Extract the [X, Y] coordinate from the center of the cell holding the provided text.  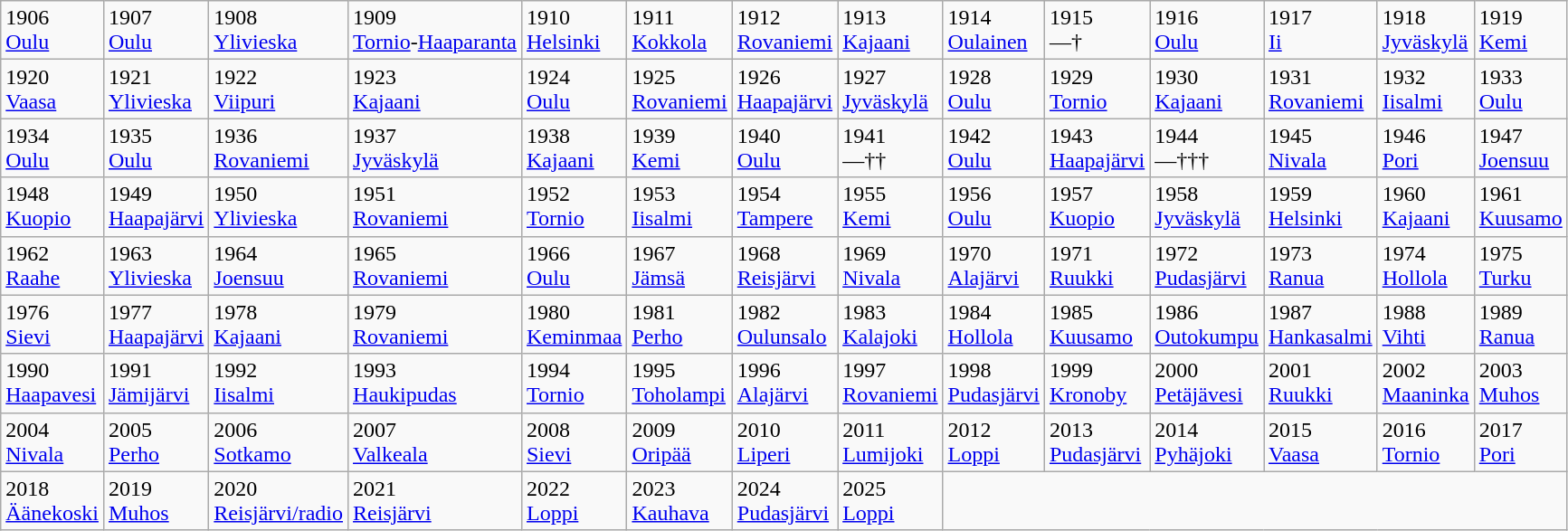
2019 Muhos [156, 501]
1916 Oulu [1207, 31]
1999 Kronoby [1097, 384]
1954 Tampere [784, 206]
2012 Loppi [993, 441]
1982 Oulunsalo [784, 324]
1957 Kuopio [1097, 206]
1947 Joensuu [1520, 148]
1976 Sievi [52, 324]
1998 Pudasjärvi [993, 384]
1980 Keminmaa [574, 324]
1936 Rovaniemi [279, 148]
1986 Outokumpu [1207, 324]
1942 Oulu [993, 148]
1988 Vihti [1426, 324]
1951 Rovaniemi [435, 206]
2002 Maaninka [1426, 384]
1907 Oulu [156, 31]
2011 Lumijoki [890, 441]
1912 Rovaniemi [784, 31]
2018 Äänekoski [52, 501]
2013 Pudasjärvi [1097, 441]
2021 Reisjärvi [435, 501]
1989 Ranua [1520, 324]
1948 Kuopio [52, 206]
1930 Kajaani [1207, 89]
1909 Tornio-Haaparanta [435, 31]
1959 Helsinki [1320, 206]
2010 Liperi [784, 441]
1996 Alajärvi [784, 384]
1993 Haukipudas [435, 384]
1906 Oulu [52, 31]
1967 Jämsä [679, 266]
1966 Oulu [574, 266]
1974 Hollola [1426, 266]
2007 Valkeala [435, 441]
2023 Kauhava [679, 501]
1956 Oulu [993, 206]
1994 Tornio [574, 384]
1965 Rovaniemi [435, 266]
2009 Oripää [679, 441]
1953 Iisalmi [679, 206]
1913 Kajaani [890, 31]
1926 Haapajärvi [784, 89]
1983 Kalajoki [890, 324]
2022 Loppi [574, 501]
1922 Viipuri [279, 89]
2017 Pori [1520, 441]
1987 Hankasalmi [1320, 324]
1928 Oulu [993, 89]
1950 Ylivieska [279, 206]
2006 Sotkamo [279, 441]
1968 Reisjärvi [784, 266]
1970 Alajärvi [993, 266]
1992 Iisalmi [279, 384]
1944—††† [1207, 148]
1964 Joensuu [279, 266]
1927 Jyväskylä [890, 89]
1945 Nivala [1320, 148]
1924 Oulu [574, 89]
1991 Jämijärvi [156, 384]
1973 Ranua [1320, 266]
1918 Jyväskylä [1426, 31]
1935 Oulu [156, 148]
1979 Rovaniemi [435, 324]
1939 Kemi [679, 148]
2015 Vaasa [1320, 441]
1940 Oulu [784, 148]
1984 Hollola [993, 324]
1977 Haapajärvi [156, 324]
1919 Kemi [1520, 31]
2004 Nivala [52, 441]
1952 Tornio [574, 206]
1958 Jyväskylä [1207, 206]
1923 Kajaani [435, 89]
1943 Haapajärvi [1097, 148]
2020 Reisjärvi/radio [279, 501]
1985 Kuusamo [1097, 324]
1925 Rovaniemi [679, 89]
1972 Pudasjärvi [1207, 266]
1929 Tornio [1097, 89]
1941—†† [890, 148]
1971 Ruukki [1097, 266]
2000 Petäjävesi [1207, 384]
1949 Haapajärvi [156, 206]
1910 Helsinki [574, 31]
1963 Ylivieska [156, 266]
1946 Pori [1426, 148]
1995 Toholampi [679, 384]
1932 Iisalmi [1426, 89]
1990 Haapavesi [52, 384]
1955 Kemi [890, 206]
1917 Ii [1320, 31]
1969 Nivala [890, 266]
1911 Kokkola [679, 31]
1962 Raahe [52, 266]
1997 Rovaniemi [890, 384]
1975 Turku [1520, 266]
1961 Kuusamo [1520, 206]
1978 Kajaani [279, 324]
1931 Rovaniemi [1320, 89]
2014 Pyhäjoki [1207, 441]
1915 —† [1097, 31]
1920 Vaasa [52, 89]
1981 Perho [679, 324]
2001 Ruukki [1320, 384]
1921 Ylivieska [156, 89]
1934 Oulu [52, 148]
1937 Jyväskylä [435, 148]
2025 Loppi [890, 501]
1938 Kajaani [574, 148]
2016 Tornio [1426, 441]
1914 Oulainen [993, 31]
2008 Sievi [574, 441]
2024 Pudasjärvi [784, 501]
1908 Ylivieska [279, 31]
2005 Perho [156, 441]
1960 Kajaani [1426, 206]
2003 Muhos [1520, 384]
1933 Oulu [1520, 89]
